Provide the [X, Y] coordinate of the cell's center where the given text is located.  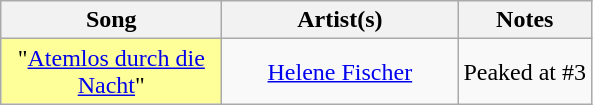
Song [112, 20]
Peaked at #3 [525, 72]
Artist(s) [340, 20]
Helene Fischer [340, 72]
Notes [525, 20]
"Atemlos durch die Nacht" [112, 72]
